Search for the cell housing the specified text and yield its (X, Y) center coordinate. 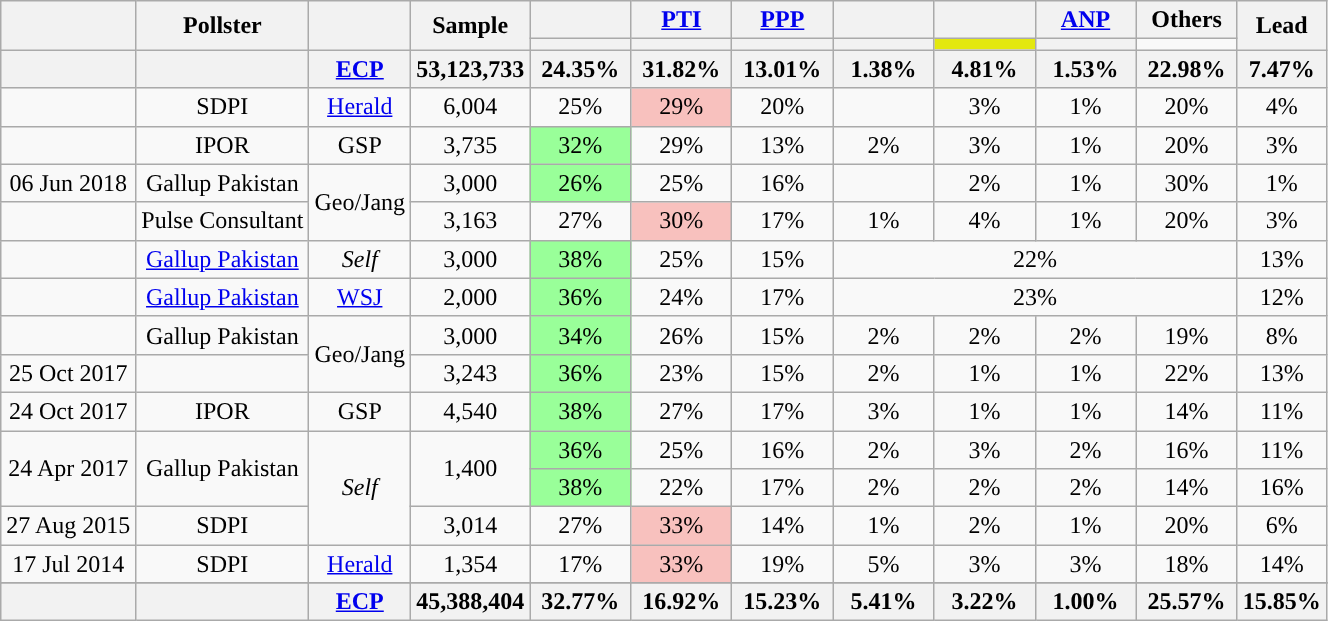
32.77% (580, 602)
15.85% (1282, 602)
1.53% (1086, 69)
25 Oct 2017 (68, 373)
32% (580, 145)
3,243 (470, 373)
5% (884, 564)
ANP (1086, 20)
Sample (470, 26)
7.47% (1282, 69)
13.01% (782, 69)
34% (580, 335)
53,123,733 (470, 69)
5.41% (884, 602)
24% (682, 297)
45,388,404 (470, 602)
1,400 (470, 468)
4,540 (470, 411)
16.92% (682, 602)
17 Jul 2014 (68, 564)
3,014 (470, 526)
Others (1186, 20)
24 Apr 2017 (68, 468)
24 Oct 2017 (68, 411)
6% (1282, 526)
2,000 (470, 297)
8% (1282, 335)
22.98% (1186, 69)
1.00% (1086, 602)
06 Jun 2018 (68, 183)
27 Aug 2015 (68, 526)
Pollster (222, 26)
12% (1282, 297)
WSJ (360, 297)
3,163 (470, 221)
18% (1186, 564)
1.38% (884, 69)
Pulse Consultant (222, 221)
PTI (682, 20)
6,004 (470, 107)
PPP (782, 20)
4.81% (984, 69)
31.82% (682, 69)
3.22% (984, 602)
24.35% (580, 69)
25.57% (1186, 602)
15.23% (782, 602)
3,735 (470, 145)
Lead (1282, 26)
1,354 (470, 564)
